For the text-containing cell, return its midpoint in (X, Y) coordinate format. 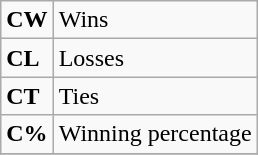
Wins (155, 20)
CL (27, 58)
Winning percentage (155, 134)
CW (27, 20)
Ties (155, 96)
CT (27, 96)
Losses (155, 58)
C% (27, 134)
